Pinpoint the cell where the given text exists, returning its (x, y) midpoint coordinate. 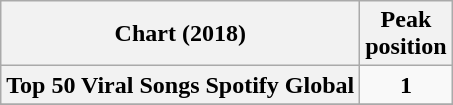
Top 50 Viral Songs Spotify Global (180, 85)
Peakposition (406, 34)
1 (406, 85)
Chart (2018) (180, 34)
